Return the [x, y] coordinate for the center point of the cell that contains the specified text.  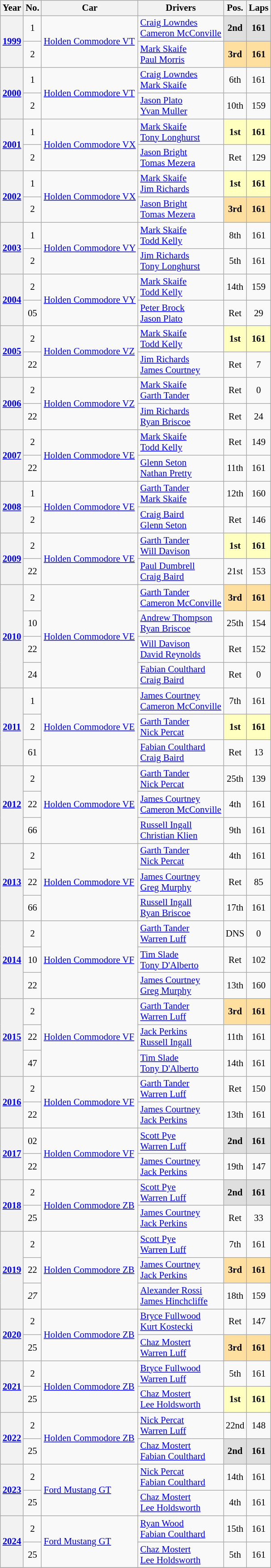
Ryan Wood Fabian Coulthard [181, 1529]
Mark Skaife Jim Richards [181, 184]
2019 [12, 1270]
Craig Lowndes Cameron McConville [181, 28]
2013 [12, 882]
Will Davison David Reynolds [181, 649]
Mark Skaife Tony Longhurst [181, 132]
Jack Perkins Russell Ingall [181, 1037]
27 [32, 1296]
2004 [12, 300]
Nick Percat Fabian Coulthard [181, 1477]
2003 [12, 248]
13 [258, 753]
Mark Skaife Paul Morris [181, 54]
2017 [12, 1154]
2011 [12, 727]
Drivers [181, 8]
2018 [12, 1205]
22nd [235, 1425]
DNS [235, 934]
154 [258, 623]
Craig Lowndes Mark Skaife [181, 80]
Mark Skaife Garth Tander [181, 390]
2007 [12, 455]
05 [32, 313]
15th [235, 1529]
Garth Tander Cameron McConville [181, 598]
2005 [12, 352]
2022 [12, 1438]
9th [235, 831]
33 [258, 1218]
2014 [12, 960]
6th [235, 80]
Jim Richards James Courtney [181, 364]
129 [258, 158]
2010 [12, 636]
19th [235, 1167]
8th [235, 235]
2023 [12, 1490]
Jim Richards Tony Longhurst [181, 261]
Year [12, 8]
Chaz Mostert Fabian Coulthard [181, 1451]
2021 [12, 1386]
2009 [12, 559]
150 [258, 1089]
102 [258, 960]
Craig Baird Glenn Seton [181, 520]
Laps [258, 8]
152 [258, 649]
Bryce Fullwood Kurt Kostecki [181, 1322]
Jim Richards Ryan Briscoe [181, 416]
Andrew Thompson Ryan Briscoe [181, 623]
18th [235, 1296]
2020 [12, 1335]
17th [235, 908]
47 [32, 1063]
Russell Ingall Ryan Briscoe [181, 908]
12th [235, 494]
Glenn Seton Nathan Pretty [181, 468]
61 [32, 753]
02 [32, 1141]
149 [258, 442]
Russell Ingall Christian Klien [181, 831]
Paul Dumbrell Craig Baird [181, 572]
Alexander Rossi James Hinchcliffe [181, 1296]
Car [90, 8]
2012 [12, 805]
2016 [12, 1102]
2024 [12, 1542]
21st [235, 572]
Garth Tander Will Davison [181, 546]
146 [258, 520]
Garth Tander Mark Skaife [181, 494]
2001 [12, 145]
Bryce Fullwood Warren Luff [181, 1373]
2015 [12, 1038]
85 [258, 882]
1999 [12, 41]
Pos. [235, 8]
2000 [12, 93]
7 [258, 364]
148 [258, 1425]
153 [258, 572]
10th [235, 106]
Chaz Mostert Warren Luff [181, 1348]
No. [32, 8]
139 [258, 779]
2006 [12, 403]
Jason Plato Yvan Muller [181, 106]
2002 [12, 197]
Peter Brock Jason Plato [181, 313]
29 [258, 313]
2008 [12, 507]
Nick Percat Warren Luff [181, 1425]
